Pinpoint the cell where the given text exists, returning its (X, Y) midpoint coordinate. 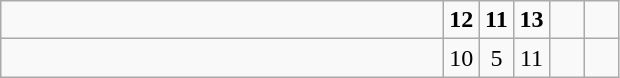
12 (462, 20)
13 (532, 20)
5 (496, 58)
10 (462, 58)
